Return the [X, Y] coordinate for the center point of the cell that contains the specified text.  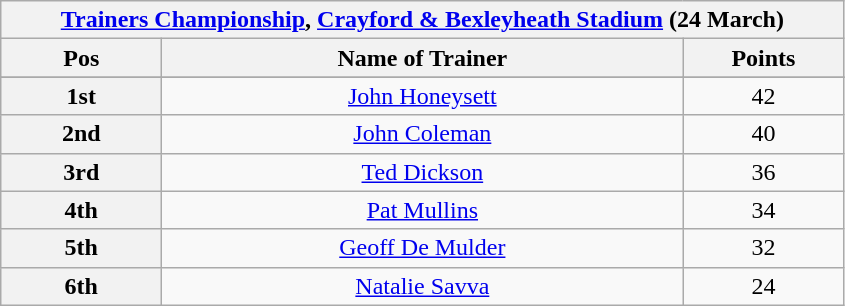
Trainers Championship, Crayford & Bexleyheath Stadium (24 March) [422, 20]
1st [82, 96]
Natalie Savva [422, 286]
2nd [82, 134]
36 [764, 172]
24 [764, 286]
32 [764, 248]
Points [764, 58]
John Coleman [422, 134]
3rd [82, 172]
Name of Trainer [422, 58]
42 [764, 96]
Ted Dickson [422, 172]
John Honeysett [422, 96]
34 [764, 210]
Pat Mullins [422, 210]
6th [82, 286]
40 [764, 134]
Geoff De Mulder [422, 248]
Pos [82, 58]
4th [82, 210]
5th [82, 248]
